Provide the [X, Y] coordinate of the cell's center where the given text is located.  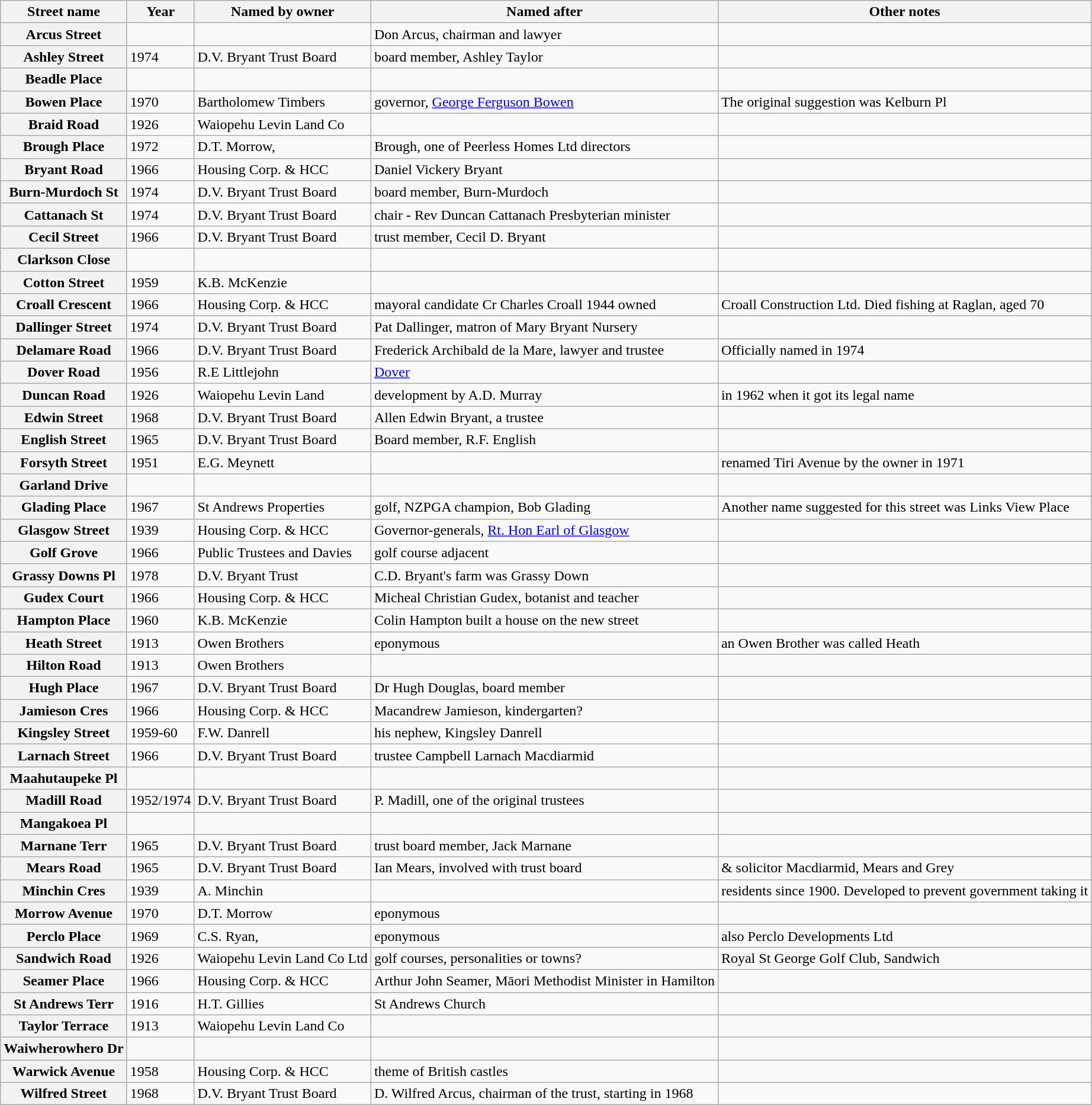
Garland Drive [64, 485]
mayoral candidate Cr Charles Croall 1944 owned [544, 305]
R.E Littlejohn [282, 372]
trust member, Cecil D. Bryant [544, 237]
Golf Grove [64, 552]
Dover Road [64, 372]
trustee Campbell Larnach Macdiarmid [544, 756]
Arcus Street [64, 34]
Seamer Place [64, 981]
Duncan Road [64, 395]
governor, George Ferguson Bowen [544, 102]
theme of British castles [544, 1071]
Another name suggested for this street was Links View Place [904, 507]
an Owen Brother was called Heath [904, 643]
Governor-generals, Rt. Hon Earl of Glasgow [544, 530]
his nephew, Kingsley Danrell [544, 733]
Croall Construction Ltd. Died fishing at Raglan, aged 70 [904, 305]
Hampton Place [64, 620]
E.G. Meynett [282, 462]
development by A.D. Murray [544, 395]
Burn-Murdoch St [64, 192]
golf courses, personalities or towns? [544, 958]
Allen Edwin Bryant, a trustee [544, 417]
D. Wilfred Arcus, chairman of the trust, starting in 1968 [544, 1094]
A. Minchin [282, 891]
H.T. Gillies [282, 1004]
Forsyth Street [64, 462]
1916 [160, 1004]
Cotton Street [64, 282]
Edwin Street [64, 417]
Warwick Avenue [64, 1071]
1972 [160, 147]
Don Arcus, chairman and lawyer [544, 34]
Dallinger Street [64, 327]
Bowen Place [64, 102]
Heath Street [64, 643]
1952/1974 [160, 801]
Perclo Place [64, 936]
Year [160, 12]
Arthur John Seamer, Māori Methodist Minister in Hamilton [544, 981]
Bryant Road [64, 169]
Brough Place [64, 147]
Dover [544, 372]
Marnane Terr [64, 846]
Gudex Court [64, 598]
Daniel Vickery Bryant [544, 169]
1951 [160, 462]
P. Madill, one of the original trustees [544, 801]
D.T. Morrow [282, 913]
Pat Dallinger, matron of Mary Bryant Nursery [544, 327]
Glading Place [64, 507]
Named after [544, 12]
Wilfred Street [64, 1094]
Beadle Place [64, 79]
Grassy Downs Pl [64, 575]
& solicitor Macdiarmid, Mears and Grey [904, 868]
Officially named in 1974 [904, 350]
Kingsley Street [64, 733]
Micheal Christian Gudex, botanist and teacher [544, 598]
Cecil Street [64, 237]
English Street [64, 440]
Maahutaupeke Pl [64, 778]
Other notes [904, 12]
in 1962 when it got its legal name [904, 395]
Larnach Street [64, 756]
golf, NZPGA champion, Bob Glading [544, 507]
renamed Tiri Avenue by the owner in 1971 [904, 462]
1978 [160, 575]
C.D. Bryant's farm was Grassy Down [544, 575]
Dr Hugh Douglas, board member [544, 688]
also Perclo Developments Ltd [904, 936]
chair - Rev Duncan Cattanach Presbyterian minister [544, 214]
1959-60 [160, 733]
St Andrews Terr [64, 1004]
Clarkson Close [64, 259]
Mears Road [64, 868]
The original suggestion was Kelburn Pl [904, 102]
Bartholomew Timbers [282, 102]
Waiopehu Levin Land [282, 395]
St Andrews Properties [282, 507]
1960 [160, 620]
golf course adjacent [544, 552]
Brough, one of Peerless Homes Ltd directors [544, 147]
Jamieson Cres [64, 711]
D.T. Morrow, [282, 147]
St Andrews Church [544, 1004]
Street name [64, 12]
Hilton Road [64, 666]
Mangakoea Pl [64, 823]
Madill Road [64, 801]
Hugh Place [64, 688]
Royal St George Golf Club, Sandwich [904, 958]
1958 [160, 1071]
Sandwich Road [64, 958]
board member, Ashley Taylor [544, 57]
Morrow Avenue [64, 913]
Croall Crescent [64, 305]
board member, Burn-Murdoch [544, 192]
C.S. Ryan, [282, 936]
Ian Mears, involved with trust board [544, 868]
Colin Hampton built a house on the new street [544, 620]
Macandrew Jamieson, kindergarten? [544, 711]
Named by owner [282, 12]
Frederick Archibald de la Mare, lawyer and trustee [544, 350]
Board member, R.F. English [544, 440]
Braid Road [64, 124]
Public Trustees and Davies [282, 552]
1969 [160, 936]
1959 [160, 282]
Delamare Road [64, 350]
F.W. Danrell [282, 733]
trust board member, Jack Marnane [544, 846]
Cattanach St [64, 214]
D.V. Bryant Trust [282, 575]
Minchin Cres [64, 891]
Waiwherowhero Dr [64, 1049]
residents since 1900. Developed to prevent government taking it [904, 891]
Glasgow Street [64, 530]
Waiopehu Levin Land Co Ltd [282, 958]
1956 [160, 372]
Taylor Terrace [64, 1026]
Ashley Street [64, 57]
